Detect which cell encompasses the target text, then output its [X, Y] center coordinate. 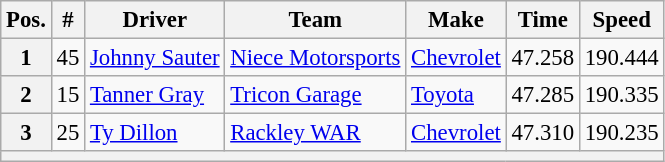
190.235 [622, 133]
190.444 [622, 58]
Speed [622, 20]
190.335 [622, 95]
Make [456, 20]
Driver [155, 20]
45 [68, 58]
Johnny Sauter [155, 58]
3 [26, 133]
15 [68, 95]
1 [26, 58]
47.258 [542, 58]
# [68, 20]
Team [316, 20]
47.310 [542, 133]
2 [26, 95]
Time [542, 20]
Tricon Garage [316, 95]
25 [68, 133]
Tanner Gray [155, 95]
Ty Dillon [155, 133]
47.285 [542, 95]
Rackley WAR [316, 133]
Pos. [26, 20]
Niece Motorsports [316, 58]
Toyota [456, 95]
